From the cell containing the given text, extract its center point as (X, Y) coordinate. 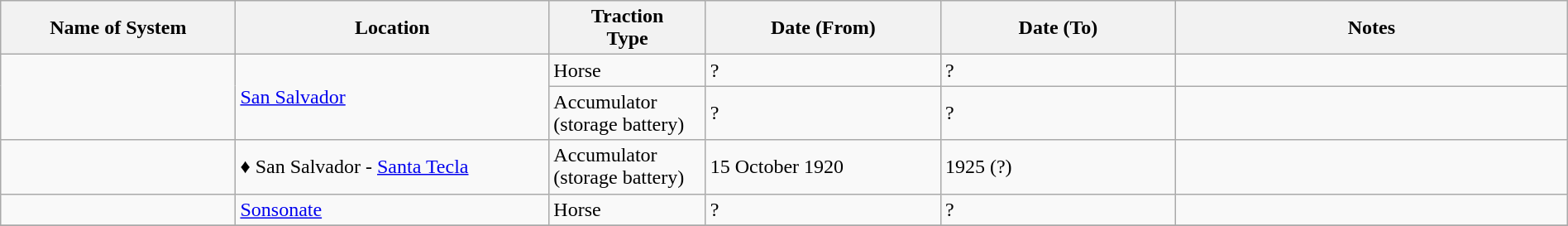
TractionType (627, 28)
15 October 1920 (823, 167)
Name of System (118, 28)
1925 (?) (1058, 167)
San Salvador (392, 98)
Date (To) (1058, 28)
Date (From) (823, 28)
Notes (1372, 28)
Sonsonate (392, 209)
Location (392, 28)
♦ San Salvador - Santa Tecla (392, 167)
